Find where the given text appears and provide that cell's center as (X, Y) coordinate. 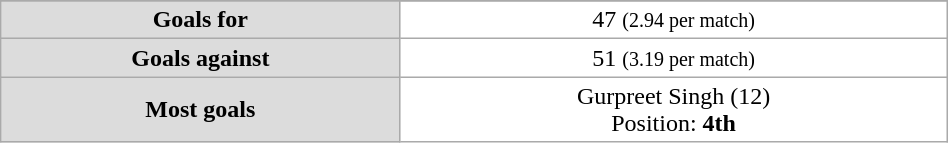
Goals against (200, 58)
47 (2.94 per match) (674, 20)
Gurpreet Singh (12) Position: 4th (674, 110)
Most goals (200, 110)
51 (3.19 per match) (674, 58)
Goals for (200, 20)
